Capture the cell that displays the provided text and extract its [X, Y] central coordinate. 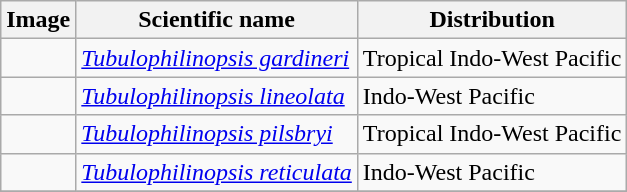
Tubulophilinopsis reticulata [217, 172]
Distribution [492, 20]
Tubulophilinopsis gardineri [217, 58]
Tubulophilinopsis pilsbryi [217, 134]
Scientific name [217, 20]
Image [38, 20]
Tubulophilinopsis lineolata [217, 96]
